Determine the (X, Y) coordinate at the center of the cell enclosing the given text.  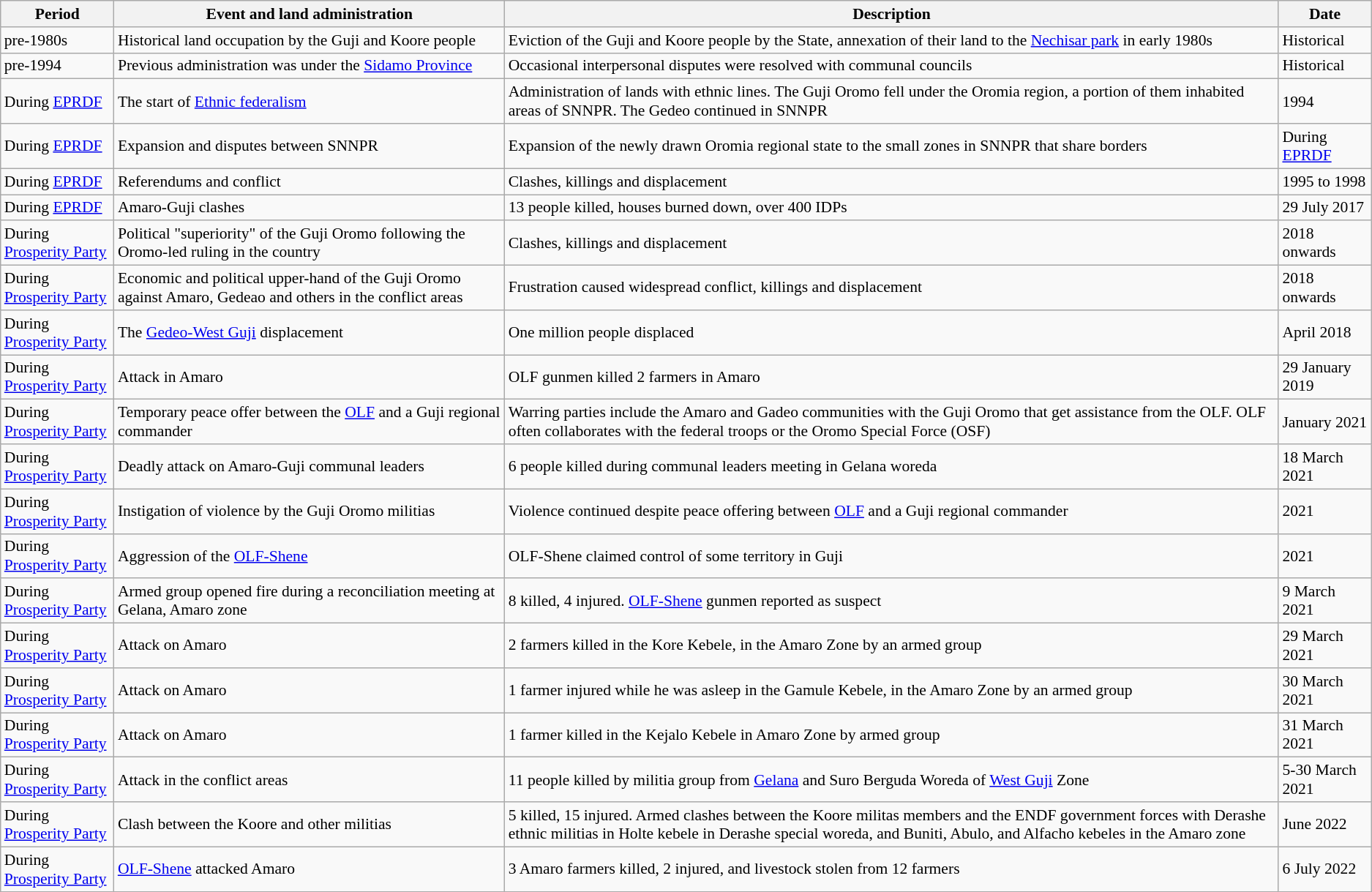
Deadly attack on Amaro-Guji communal leaders (310, 467)
Attack in Amaro (310, 378)
11 people killed by militia group from Gelana and Suro Berguda Woreda of West Guji Zone (892, 780)
2 farmers killed in the Kore Kebele, in the Amaro Zone by an armed group (892, 645)
Description (892, 14)
January 2021 (1324, 421)
29 January 2019 (1324, 378)
Attack in the conflict areas (310, 780)
1995 to 1998 (1324, 181)
The start of Ethnic federalism (310, 101)
Clash between the Koore and other militias (310, 824)
Referendums and conflict (310, 181)
29 July 2017 (1324, 208)
Event and land administration (310, 14)
6 July 2022 (1324, 869)
OLF-Shene claimed control of some territory in Guji (892, 556)
June 2022 (1324, 824)
Economic and political upper-hand of the Guji Oromo against Amaro, Gedeao and others in the conflict areas (310, 288)
Violence continued despite peace offering between OLF and a Guji regional commander (892, 511)
Amaro-Guji clashes (310, 208)
One million people displaced (892, 332)
29 March 2021 (1324, 645)
Expansion of the newly drawn Oromia regional state to the small zones in SNNPR that share borders (892, 146)
9 March 2021 (1324, 601)
Instigation of violence by the Guji Oromo militias (310, 511)
Aggression of the OLF-Shene (310, 556)
Period (57, 14)
Eviction of the Guji and Koore people by the State, annexation of their land to the Nechisar park in early 1980s (892, 40)
Armed group opened fire during a reconciliation meeting at Gelana, Amaro zone (310, 601)
13 people killed, houses burned down, over 400 IDPs (892, 208)
Historical land occupation by the Guji and Koore people (310, 40)
8 killed, 4 injured. OLF-Shene gunmen reported as suspect (892, 601)
Temporary peace offer between the OLF and a Guji regional commander (310, 421)
3 Amaro farmers killed, 2 injured, and livestock stolen from 12 farmers (892, 869)
5-30 March 2021 (1324, 780)
1994 (1324, 101)
1 farmer killed in the Kejalo Kebele in Amaro Zone by armed group (892, 735)
30 March 2021 (1324, 691)
Previous administration was under the Sidamo Province (310, 66)
Expansion and disputes between SNNPR (310, 146)
Date (1324, 14)
OLF-Shene attacked Amaro (310, 869)
The Gedeo-West Guji displacement (310, 332)
18 March 2021 (1324, 467)
31 March 2021 (1324, 735)
Occasional interpersonal disputes were resolved with communal councils (892, 66)
1 farmer injured while he was asleep in the Gamule Kebele, in the Amaro Zone by an armed group (892, 691)
6 people killed during communal leaders meeting in Gelana woreda (892, 467)
pre-1994 (57, 66)
Frustration caused widespread conflict, killings and displacement (892, 288)
Political "superiority" of the Guji Oromo following the Oromo-led ruling in the country (310, 243)
OLF gunmen killed 2 farmers in Amaro (892, 378)
April 2018 (1324, 332)
pre-1980s (57, 40)
